Capture the cell that displays the provided text and extract its [X, Y] central coordinate. 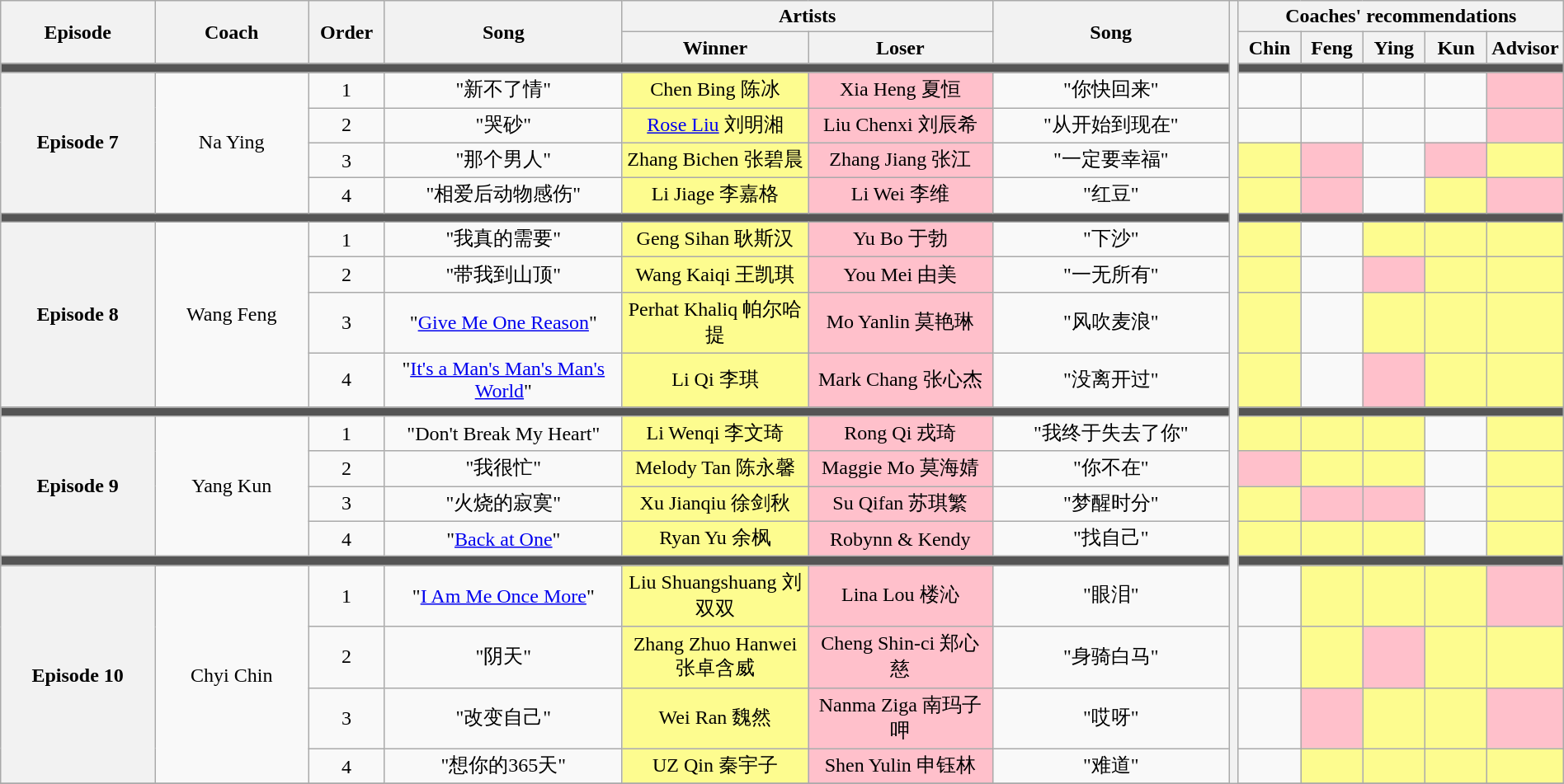
Advisor [1526, 48]
"你快回来" [1110, 91]
"风吹麦浪" [1110, 322]
Episode [78, 32]
"你不在" [1110, 468]
"哎呀" [1110, 718]
Episode 9 [78, 486]
Rose Liu 刘明湘 [714, 125]
Episode 7 [78, 143]
Winner [714, 48]
"红豆" [1110, 196]
Liu Shuangshuang 刘双双 [714, 596]
Na Ying [232, 143]
Li Jiage 李嘉格 [714, 196]
Li Qi 李琪 [714, 379]
Artists [807, 16]
"相爱后动物感伤" [503, 196]
"新不了情" [503, 91]
"带我到山顶" [503, 275]
"Don't Break My Heart" [503, 434]
"火烧的寂寞" [503, 505]
"阴天" [503, 657]
"一定要幸福" [1110, 160]
Maggie Mo 莫海婧 [901, 468]
Kun [1455, 48]
Chyi Chin [232, 674]
"It's a Man's Man's Man's World" [503, 379]
"想你的365天" [503, 767]
Li Wenqi 李文琦 [714, 434]
Nanma Ziga 南玛子呷 [901, 718]
"哭砂" [503, 125]
"从开始到现在" [1110, 125]
Su Qifan 苏琪繁 [901, 505]
"下沙" [1110, 239]
Mo Yanlin 莫艳琳 [901, 322]
Rong Qi 戎琦 [901, 434]
UZ Qin 秦宇子 [714, 767]
"身骑白马" [1110, 657]
Order [346, 32]
"Give Me One Reason" [503, 322]
Xu Jianqiu 徐剑秋 [714, 505]
"难道" [1110, 767]
Yu Bo 于勃 [901, 239]
"我真的需要" [503, 239]
Robynn & Kendy [901, 539]
Mark Chang 张心杰 [901, 379]
"Back at One" [503, 539]
Li Wei 李维 [901, 196]
Loser [901, 48]
Chin [1269, 48]
"没离开过" [1110, 379]
Wei Ran 魏然 [714, 718]
Wang Kaiqi 王凯琪 [714, 275]
You Mei 由美 [901, 275]
"那个男人" [503, 160]
Liu Chenxi 刘辰希 [901, 125]
Feng [1331, 48]
Coaches' recommendations [1401, 16]
"I Am Me Once More" [503, 596]
Episode 10 [78, 674]
"一无所有" [1110, 275]
Ryan Yu 余枫 [714, 539]
"找自己" [1110, 539]
"我终于失去了你" [1110, 434]
Zhang Zhuo Hanwei 张卓含威 [714, 657]
Perhat Khaliq 帕尔哈提 [714, 322]
Yang Kun [232, 486]
Lina Lou 楼沁 [901, 596]
Zhang Bichen 张碧晨 [714, 160]
Xia Heng 夏恒 [901, 91]
Shen Yulin 申钰林 [901, 767]
"改变自己" [503, 718]
"梦醒时分" [1110, 505]
"我很忙" [503, 468]
Coach [232, 32]
Episode 8 [78, 314]
Ying [1394, 48]
Wang Feng [232, 314]
Melody Tan 陈永馨 [714, 468]
Zhang Jiang 张江 [901, 160]
"眼泪" [1110, 596]
Geng Sihan 耿斯汉 [714, 239]
Cheng Shin-ci 郑心慈 [901, 657]
Chen Bing 陈冰 [714, 91]
